Output the (X, Y) coordinate of the center of the cell containing the given text.  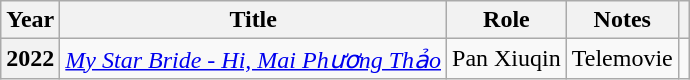
Title (254, 20)
Year (30, 20)
2022 (30, 59)
Notes (622, 20)
Telemovie (622, 59)
Pan Xiuqin (507, 59)
Role (507, 20)
My Star Bride - Hi, Mai Phương Thảo (254, 59)
